Extract the [x, y] coordinate from the center of the cell holding the provided text.  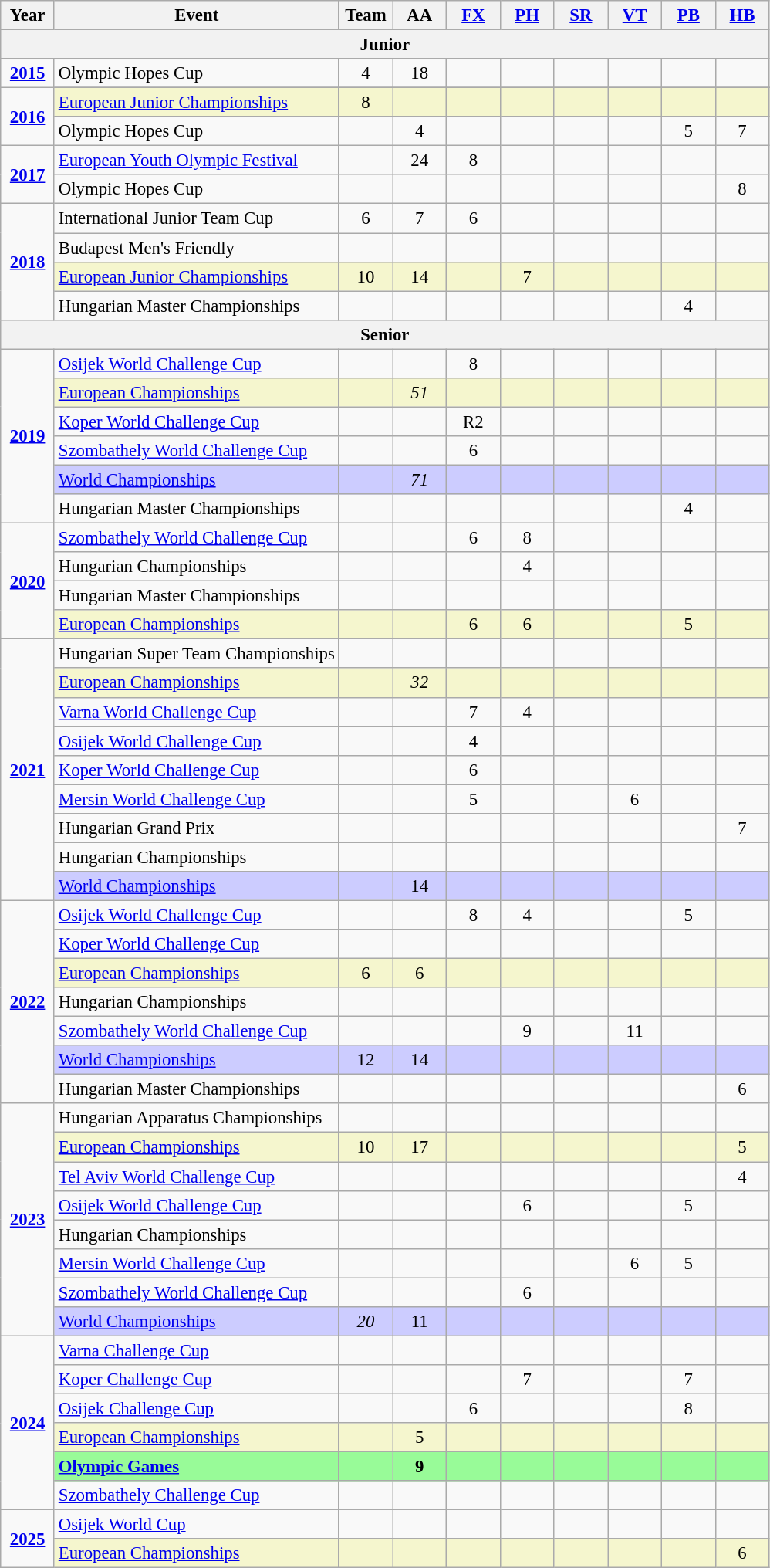
Szombathely Challenge Cup [196, 1495]
2021 [28, 770]
17 [420, 1147]
32 [420, 683]
Varna World Challenge Cup [196, 712]
2023 [28, 1220]
VT [635, 15]
2015 [28, 73]
PB [688, 15]
R2 [474, 422]
Year [28, 15]
AA [420, 15]
Senior [385, 334]
12 [366, 1060]
20 [366, 1322]
Tel Aviv World Challenge Cup [196, 1177]
2018 [28, 262]
2017 [28, 174]
18 [420, 73]
European Youth Olympic Festival [196, 161]
71 [420, 479]
Hungarian Super Team Championships [196, 654]
Osijek Challenge Cup [196, 1408]
24 [420, 161]
PH [527, 15]
Olympic Games [196, 1467]
2024 [28, 1423]
2019 [28, 436]
HB [742, 15]
FX [474, 15]
Budapest Men's Friendly [196, 248]
2025 [28, 1539]
Event [196, 15]
51 [420, 393]
Koper Challenge Cup [196, 1380]
Hungarian Grand Prix [196, 828]
2020 [28, 581]
SR [581, 15]
Hungarian Apparatus Championships [196, 1119]
Osijek World Cup [196, 1525]
2022 [28, 1002]
International Junior Team Cup [196, 218]
Junior [385, 45]
Team [366, 15]
2016 [28, 117]
Varna Challenge Cup [196, 1350]
